Search for the cell housing the specified text and yield its [x, y] center coordinate. 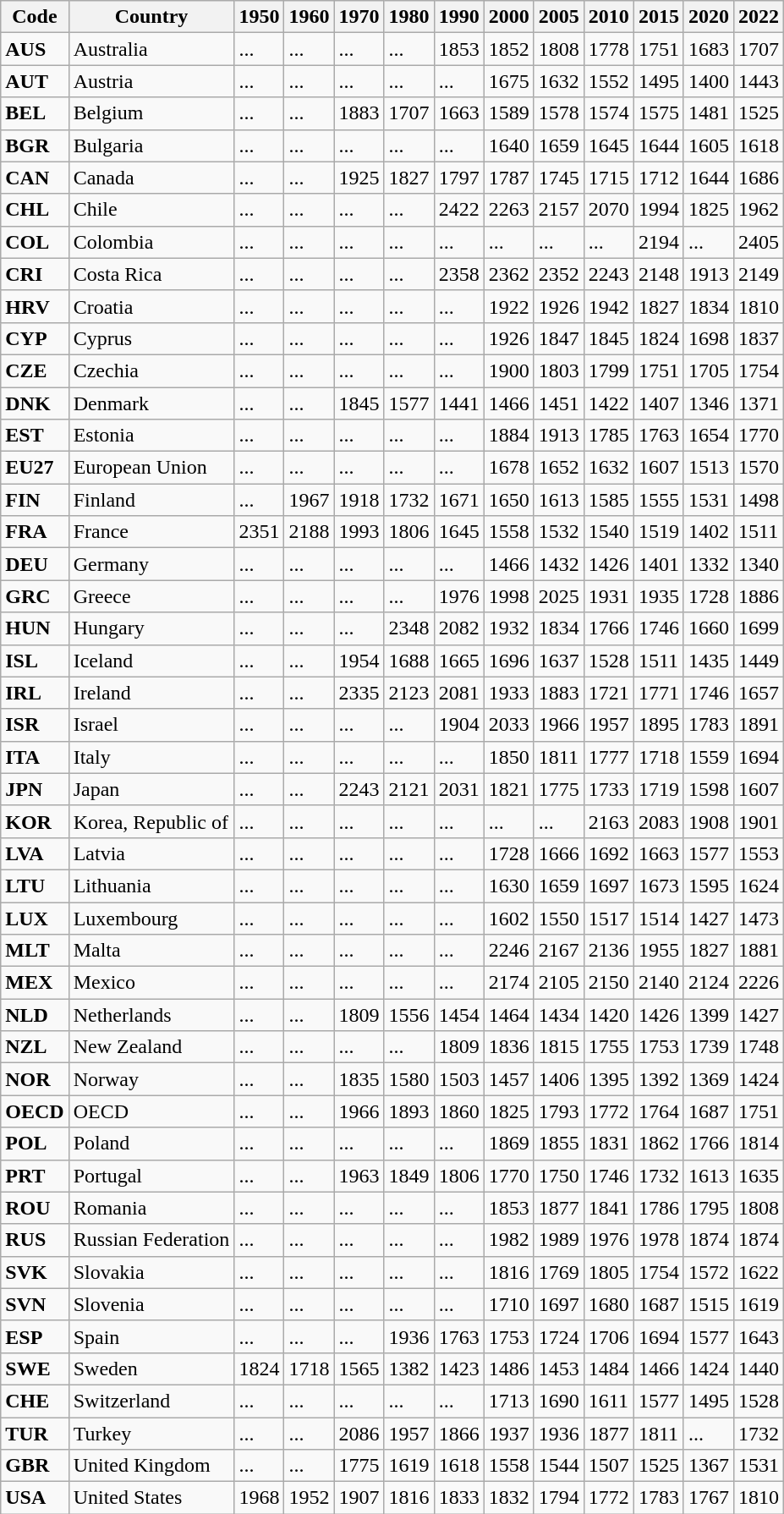
1710 [509, 1304]
1855 [558, 1144]
1881 [758, 951]
1578 [558, 113]
1441 [458, 403]
2246 [509, 951]
1833 [458, 1498]
Mexico [151, 983]
1968 [259, 1498]
ISR [35, 725]
FIN [35, 500]
1382 [409, 1369]
2157 [558, 210]
2070 [609, 210]
1787 [509, 178]
2358 [458, 274]
2188 [310, 532]
1835 [359, 1079]
Slovenia [151, 1304]
2174 [509, 983]
1371 [758, 403]
1532 [558, 532]
1602 [509, 918]
1401 [658, 564]
1574 [609, 113]
IRL [35, 693]
1640 [509, 145]
Germany [151, 564]
2033 [509, 725]
1420 [609, 1015]
1764 [658, 1111]
Poland [151, 1144]
1778 [609, 49]
1805 [609, 1272]
1733 [609, 789]
Country [151, 17]
2005 [558, 17]
1862 [658, 1144]
EST [35, 436]
1713 [509, 1401]
Lithuania [151, 886]
1994 [658, 210]
HRV [35, 306]
SVK [35, 1272]
Canada [151, 178]
Turkey [151, 1434]
1907 [359, 1498]
1755 [609, 1047]
Slovakia [151, 1272]
Cyprus [151, 338]
HUN [35, 628]
1715 [609, 178]
2020 [709, 17]
Chile [151, 210]
1572 [709, 1272]
GRC [35, 596]
1836 [509, 1047]
TUR [35, 1434]
Greece [151, 596]
LVA [35, 853]
1724 [558, 1336]
2121 [409, 789]
CHL [35, 210]
Switzerland [151, 1401]
1793 [558, 1111]
2022 [758, 17]
Croatia [151, 306]
1686 [758, 178]
1585 [609, 500]
BEL [35, 113]
AUS [35, 49]
1849 [409, 1176]
Finland [151, 500]
1901 [758, 821]
1423 [458, 1369]
ESP [35, 1336]
1652 [558, 468]
1589 [509, 113]
1960 [310, 17]
2124 [709, 983]
CYP [35, 338]
1900 [509, 370]
Israel [151, 725]
1712 [658, 178]
1486 [509, 1369]
1795 [709, 1208]
1660 [709, 628]
1565 [359, 1369]
2335 [359, 693]
NZL [35, 1047]
1407 [658, 403]
1643 [758, 1336]
1449 [758, 661]
1935 [658, 596]
1635 [758, 1176]
1400 [709, 81]
1831 [609, 1144]
Korea, Republic of [151, 821]
USA [35, 1498]
1963 [359, 1176]
1346 [709, 403]
EU27 [35, 468]
1745 [558, 178]
1850 [509, 757]
2025 [558, 596]
1852 [509, 49]
CHE [35, 1401]
1832 [509, 1498]
JPN [35, 789]
ROU [35, 1208]
2082 [458, 628]
1922 [509, 306]
1580 [409, 1079]
1665 [458, 661]
1443 [758, 81]
Portugal [151, 1176]
SWE [35, 1369]
1519 [658, 532]
CZE [35, 370]
1769 [558, 1272]
Luxembourg [151, 918]
KOR [35, 821]
Hungary [151, 628]
2150 [609, 983]
1464 [509, 1015]
2351 [259, 532]
1699 [758, 628]
LUX [35, 918]
1559 [709, 757]
1866 [458, 1434]
1952 [310, 1498]
1884 [509, 436]
Czechia [151, 370]
1630 [509, 886]
1933 [509, 693]
NLD [35, 1015]
1970 [359, 17]
1624 [758, 886]
1434 [558, 1015]
1978 [658, 1240]
MEX [35, 983]
1422 [609, 403]
2136 [609, 951]
Italy [151, 757]
1982 [509, 1240]
Colombia [151, 242]
1432 [558, 564]
1552 [609, 81]
1657 [758, 693]
Estonia [151, 436]
Japan [151, 789]
1847 [558, 338]
1503 [458, 1079]
1595 [709, 886]
1570 [758, 468]
1598 [709, 789]
1457 [509, 1079]
United States [151, 1498]
1690 [558, 1401]
2148 [658, 274]
2010 [609, 17]
2348 [409, 628]
1402 [709, 532]
2194 [658, 242]
1908 [709, 821]
2226 [758, 983]
1895 [658, 725]
1544 [558, 1466]
1967 [310, 500]
FRA [35, 532]
RUS [35, 1240]
1369 [709, 1079]
1785 [609, 436]
1918 [359, 500]
1688 [409, 661]
Costa Rica [151, 274]
2163 [609, 821]
1392 [658, 1079]
Code [35, 17]
Iceland [151, 661]
2015 [658, 17]
1980 [409, 17]
2140 [658, 983]
POL [35, 1144]
1893 [409, 1111]
2149 [758, 274]
1799 [609, 370]
CRI [35, 274]
Australia [151, 49]
1954 [359, 661]
ISL [35, 661]
1454 [458, 1015]
NOR [35, 1079]
1671 [458, 500]
Bulgaria [151, 145]
1937 [509, 1434]
Belgium [151, 113]
SVN [35, 1304]
1332 [709, 564]
1706 [609, 1336]
1550 [558, 918]
1340 [758, 564]
2422 [458, 210]
1942 [609, 306]
PRT [35, 1176]
1904 [458, 725]
1886 [758, 596]
1950 [259, 17]
2167 [558, 951]
2031 [458, 789]
2362 [509, 274]
DEU [35, 564]
Ireland [151, 693]
1989 [558, 1240]
1814 [758, 1144]
1748 [758, 1047]
ITA [35, 757]
BGR [35, 145]
1955 [658, 951]
1367 [709, 1466]
1925 [359, 178]
1786 [658, 1208]
1794 [558, 1498]
2000 [509, 17]
1666 [558, 853]
1860 [458, 1111]
1721 [609, 693]
1803 [558, 370]
Russian Federation [151, 1240]
Netherlands [151, 1015]
1513 [709, 468]
1777 [609, 757]
1696 [509, 661]
1622 [758, 1272]
1605 [709, 145]
1719 [658, 789]
Sweden [151, 1369]
1705 [709, 370]
1771 [658, 693]
1453 [558, 1369]
1692 [609, 853]
1698 [709, 338]
1998 [509, 596]
1932 [509, 628]
1473 [758, 918]
1451 [558, 403]
1891 [758, 725]
1990 [458, 17]
1750 [558, 1176]
1556 [409, 1015]
2081 [458, 693]
2263 [509, 210]
1683 [709, 49]
1498 [758, 500]
1637 [558, 661]
1797 [458, 178]
1481 [709, 113]
2352 [558, 274]
European Union [151, 468]
1815 [558, 1047]
1540 [609, 532]
DNK [35, 403]
1654 [709, 436]
1435 [709, 661]
1399 [709, 1015]
1680 [609, 1304]
1675 [509, 81]
CAN [35, 178]
2083 [658, 821]
1514 [658, 918]
MLT [35, 951]
1650 [509, 500]
GBR [35, 1466]
Spain [151, 1336]
1767 [709, 1498]
1555 [658, 500]
1739 [709, 1047]
LTU [35, 886]
2123 [409, 693]
1484 [609, 1369]
Denmark [151, 403]
2086 [359, 1434]
1515 [709, 1304]
1517 [609, 918]
France [151, 532]
1673 [658, 886]
1553 [758, 853]
1931 [609, 596]
AUT [35, 81]
1821 [509, 789]
Malta [151, 951]
2405 [758, 242]
1869 [509, 1144]
2105 [558, 983]
Latvia [151, 853]
1962 [758, 210]
1507 [609, 1466]
United Kingdom [151, 1466]
1678 [509, 468]
Austria [151, 81]
1993 [359, 532]
1837 [758, 338]
1440 [758, 1369]
1611 [609, 1401]
New Zealand [151, 1047]
COL [35, 242]
1841 [609, 1208]
Norway [151, 1079]
1575 [658, 113]
1395 [609, 1079]
Romania [151, 1208]
1406 [558, 1079]
